Locate the cell with the specified text and output its [X, Y] center coordinate. 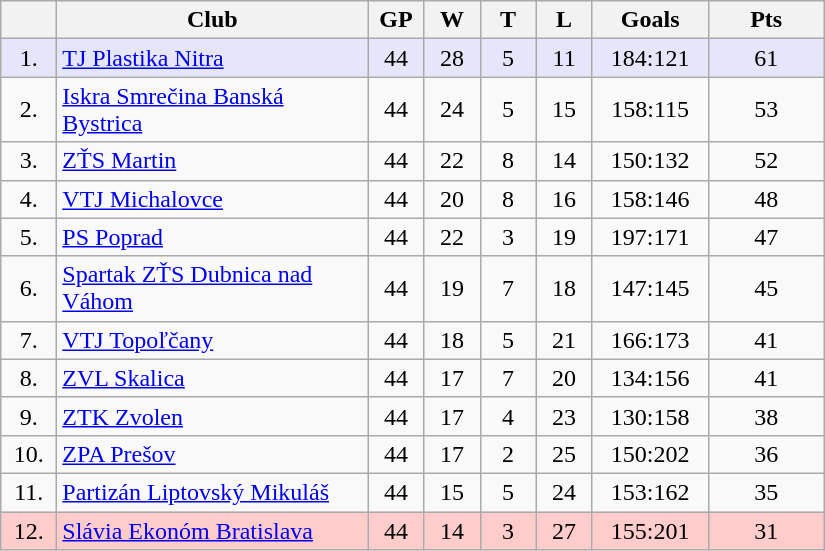
Goals [650, 20]
48 [766, 199]
GP [396, 20]
3. [29, 161]
9. [29, 416]
T [508, 20]
PS Poprad [212, 237]
10. [29, 454]
36 [766, 454]
2. [29, 110]
Pts [766, 20]
Slávia Ekonóm Bratislava [212, 531]
35 [766, 492]
28 [452, 58]
Spartak ZŤS Dubnica nad Váhom [212, 288]
158:146 [650, 199]
ZŤS Martin [212, 161]
L [564, 20]
150:202 [650, 454]
11 [564, 58]
7. [29, 340]
8. [29, 378]
ZPA Prešov [212, 454]
1. [29, 58]
Partizán Liptovský Mikuláš [212, 492]
ZTK Zvolen [212, 416]
184:121 [650, 58]
150:132 [650, 161]
197:171 [650, 237]
23 [564, 416]
130:158 [650, 416]
25 [564, 454]
16 [564, 199]
VTJ Michalovce [212, 199]
147:145 [650, 288]
21 [564, 340]
5. [29, 237]
153:162 [650, 492]
Club [212, 20]
166:173 [650, 340]
158:115 [650, 110]
4. [29, 199]
12. [29, 531]
134:156 [650, 378]
52 [766, 161]
2 [508, 454]
W [452, 20]
61 [766, 58]
Iskra Smrečina Banská Bystrica [212, 110]
11. [29, 492]
6. [29, 288]
155:201 [650, 531]
TJ Plastika Nitra [212, 58]
31 [766, 531]
ZVL Skalica [212, 378]
4 [508, 416]
VTJ Topoľčany [212, 340]
27 [564, 531]
47 [766, 237]
53 [766, 110]
38 [766, 416]
45 [766, 288]
